Find where the given text appears and provide that cell's center as (X, Y) coordinate. 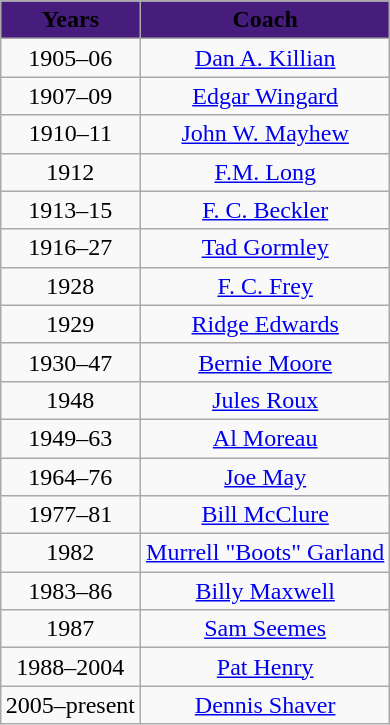
Bill McClure (266, 515)
1928 (70, 286)
Murrell "Boots" Garland (266, 553)
Dan A. Killian (266, 58)
1988–2004 (70, 667)
1907–09 (70, 96)
Dennis Shaver (266, 705)
1930–47 (70, 362)
1910–11 (70, 134)
F. C. Beckler (266, 210)
2005–present (70, 705)
1982 (70, 553)
1929 (70, 324)
Ridge Edwards (266, 324)
F. C. Frey (266, 286)
1916–27 (70, 248)
1912 (70, 172)
Pat Henry (266, 667)
Al Moreau (266, 438)
Bernie Moore (266, 362)
Tad Gormley (266, 248)
Jules Roux (266, 400)
1905–06 (70, 58)
1983–86 (70, 591)
John W. Mayhew (266, 134)
1964–76 (70, 477)
Coach (266, 20)
1987 (70, 629)
F.M. Long (266, 172)
Years (70, 20)
1948 (70, 400)
Billy Maxwell (266, 591)
1949–63 (70, 438)
Sam Seemes (266, 629)
1977–81 (70, 515)
Joe May (266, 477)
1913–15 (70, 210)
Edgar Wingard (266, 96)
